Capture the cell that displays the provided text and extract its (x, y) central coordinate. 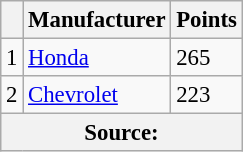
Source: (122, 133)
Points (206, 20)
265 (206, 58)
Manufacturer (97, 20)
Honda (97, 58)
1 (12, 58)
223 (206, 95)
Chevrolet (97, 95)
2 (12, 95)
